Extract the (X, Y) coordinate from the center of the cell holding the provided text.  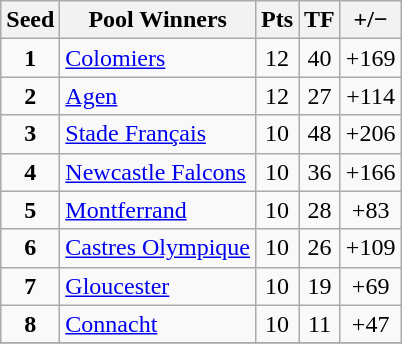
+109 (370, 248)
19 (320, 286)
Agen (158, 96)
+114 (370, 96)
Connacht (158, 324)
6 (30, 248)
Newcastle Falcons (158, 172)
+47 (370, 324)
Castres Olympique (158, 248)
+/− (370, 20)
+206 (370, 134)
Stade Français (158, 134)
8 (30, 324)
36 (320, 172)
28 (320, 210)
4 (30, 172)
+69 (370, 286)
5 (30, 210)
2 (30, 96)
3 (30, 134)
+83 (370, 210)
Pool Winners (158, 20)
11 (320, 324)
+169 (370, 58)
26 (320, 248)
40 (320, 58)
7 (30, 286)
Gloucester (158, 286)
48 (320, 134)
TF (320, 20)
Colomiers (158, 58)
Montferrand (158, 210)
Pts (278, 20)
+166 (370, 172)
Seed (30, 20)
1 (30, 58)
27 (320, 96)
